For the text-containing cell, return its midpoint in [x, y] coordinate format. 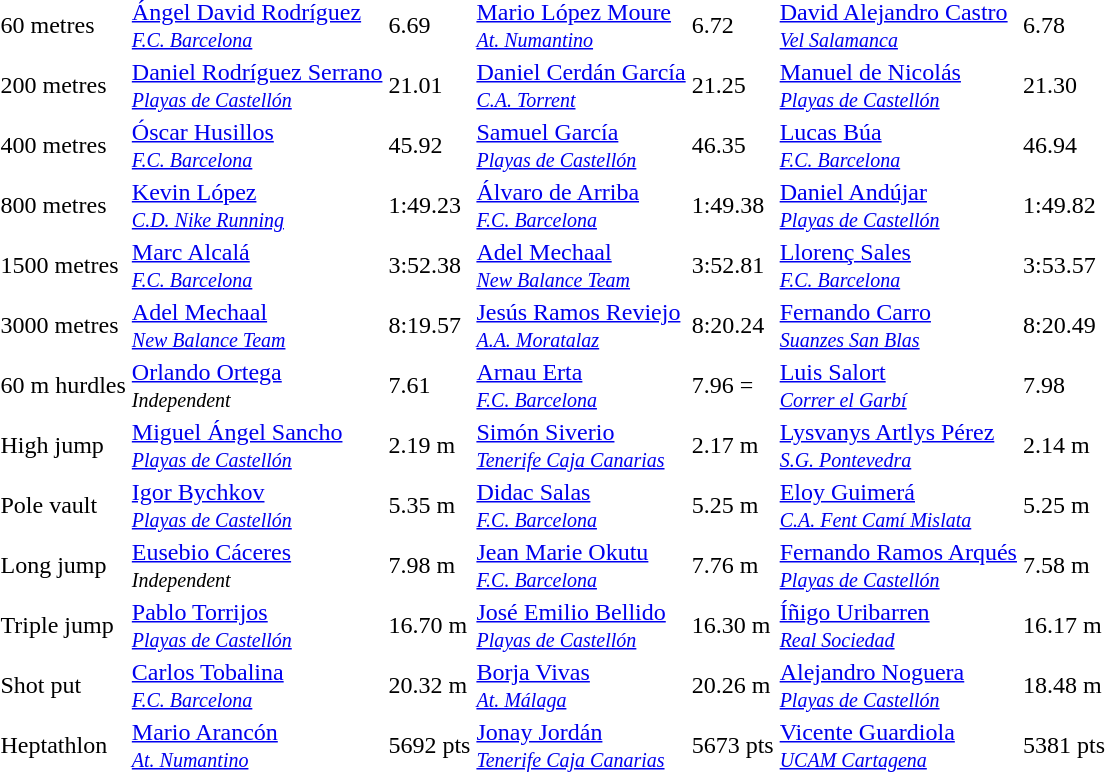
5.35 m [430, 506]
José Emilio BellidoPlayas de Castellón [581, 626]
Fernando CarroSuanzes San Blas [898, 326]
Pablo TorrijosPlayas de Castellón [257, 626]
Simón SiverioTenerife Caja Canarias [581, 446]
45.92 [430, 146]
7.76 m [732, 566]
5.25 m [732, 506]
Eloy GuimeráC.A. Fent Camí Mislata [898, 506]
Jean Marie OkutuF.C. Barcelona [581, 566]
Daniel Rodríguez SerranoPlayas de Castellón [257, 86]
Íñigo UribarrenReal Sociedad [898, 626]
20.26 m [732, 686]
16.30 m [732, 626]
Luis SalortCorrer el Garbí [898, 386]
Kevin LópezC.D. Nike Running [257, 206]
Marc AlcaláF.C. Barcelona [257, 266]
Miguel Ángel SanchoPlayas de Castellón [257, 446]
1:49.23 [430, 206]
3:52.38 [430, 266]
Eusebio CáceresIndependent [257, 566]
Llorenç SalesF.C. Barcelona [898, 266]
Arnau ErtaF.C. Barcelona [581, 386]
Manuel de NicolásPlayas de Castellón [898, 86]
Samuel GarcíaPlayas de Castellón [581, 146]
Orlando OrtegaIndependent [257, 386]
2.17 m [732, 446]
Daniel AndújarPlayas de Castellón [898, 206]
Didac SalasF.C. Barcelona [581, 506]
Carlos TobalinaF.C. Barcelona [257, 686]
Alejandro NogueraPlayas de Castellón [898, 686]
3:52.81 [732, 266]
Lysvanys Artlys PérezS.G. Pontevedra [898, 446]
7.98 m [430, 566]
Fernando Ramos ArquésPlayas de Castellón [898, 566]
Borja VivasAt. Málaga [581, 686]
Óscar HusillosF.C. Barcelona [257, 146]
Álvaro de ArribaF.C. Barcelona [581, 206]
Lucas BúaF.C. Barcelona [898, 146]
7.61 [430, 386]
2.19 m [430, 446]
Daniel Cerdán GarcíaC.A. Torrent [581, 86]
8:19.57 [430, 326]
Jesús Ramos ReviejoA.A. Moratalaz [581, 326]
1:49.38 [732, 206]
21.25 [732, 86]
21.01 [430, 86]
20.32 m [430, 686]
8:20.24 [732, 326]
7.96 = [732, 386]
Igor BychkovPlayas de Castellón [257, 506]
16.70 m [430, 626]
46.35 [732, 146]
